Return [X, Y] of the center of cell containing provided text 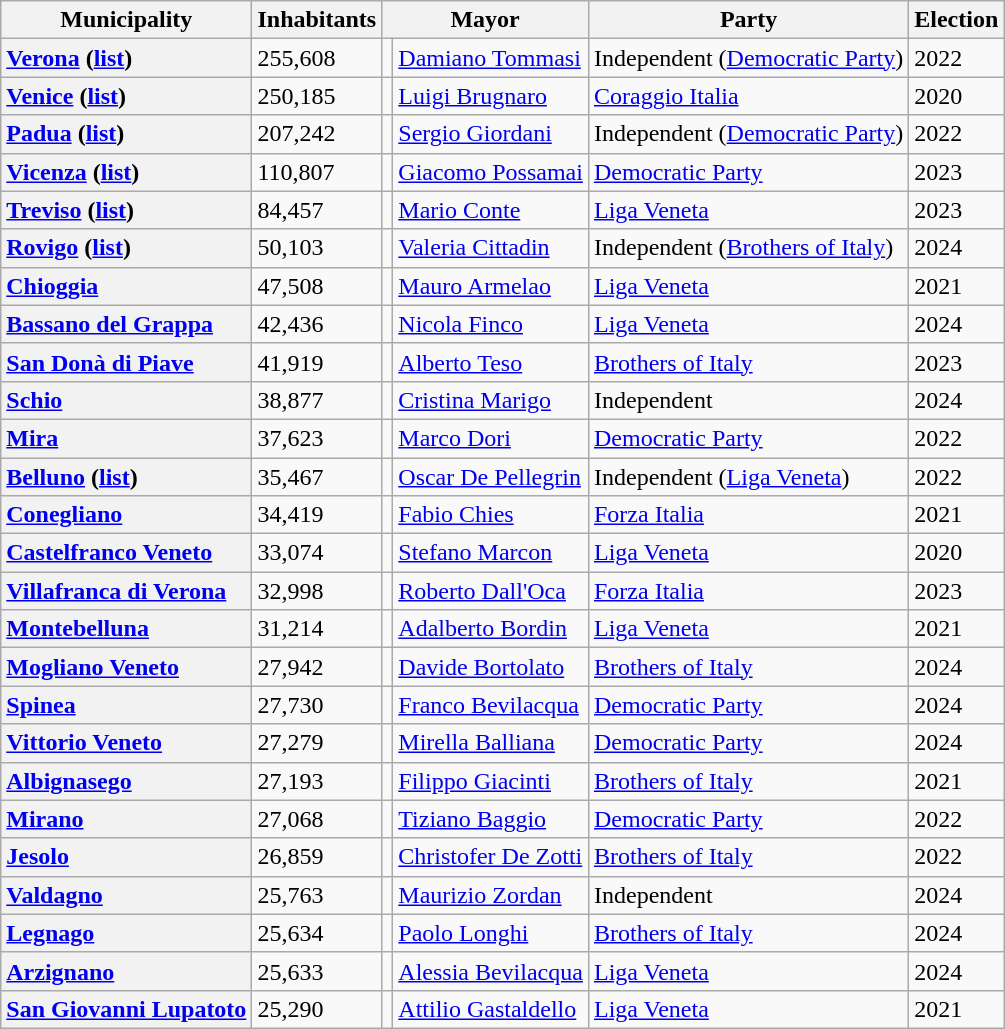
San Donà di Piave [126, 362]
Oscar De Pellegrin [491, 477]
Montebelluna [126, 629]
Election [956, 20]
Adalberto Bordin [491, 629]
34,419 [317, 515]
25,633 [317, 971]
27,730 [317, 705]
42,436 [317, 324]
33,074 [317, 553]
Cristina Marigo [491, 400]
San Giovanni Lupatoto [126, 1009]
27,942 [317, 667]
Verona (list) [126, 58]
Municipality [126, 20]
Mauro Armelao [491, 286]
Alberto Teso [491, 362]
Mayor [486, 20]
Giacomo Possamai [491, 172]
Alessia Bevilacqua [491, 971]
Stefano Marcon [491, 553]
Mira [126, 438]
Belluno (list) [126, 477]
Mirella Balliana [491, 743]
Filippo Giacinti [491, 781]
Independent (Liga Veneta) [748, 477]
Albignasego [126, 781]
Nicola Finco [491, 324]
Castelfranco Veneto [126, 553]
207,242 [317, 134]
Padua (list) [126, 134]
255,608 [317, 58]
Davide Bortolato [491, 667]
Spinea [126, 705]
Marco Dori [491, 438]
50,103 [317, 248]
Tiziano Baggio [491, 819]
Valeria Cittadin [491, 248]
25,290 [317, 1009]
25,634 [317, 933]
27,193 [317, 781]
Party [748, 20]
Paolo Longhi [491, 933]
84,457 [317, 210]
26,859 [317, 857]
35,467 [317, 477]
Jesolo [126, 857]
Rovigo (list) [126, 248]
Arzignano [126, 971]
Mario Conte [491, 210]
110,807 [317, 172]
37,623 [317, 438]
Independent (Brothers of Italy) [748, 248]
Roberto Dall'Oca [491, 591]
Legnago [126, 933]
Venice (list) [126, 96]
Damiano Tommasi [491, 58]
Valdagno [126, 895]
Christofer De Zotti [491, 857]
47,508 [317, 286]
Franco Bevilacqua [491, 705]
38,877 [317, 400]
27,068 [317, 819]
27,279 [317, 743]
Mirano [126, 819]
32,998 [317, 591]
Luigi Brugnaro [491, 96]
Coraggio Italia [748, 96]
Chioggia [126, 286]
Maurizio Zordan [491, 895]
Fabio Chies [491, 515]
25,763 [317, 895]
Inhabitants [317, 20]
Vittorio Veneto [126, 743]
Sergio Giordani [491, 134]
250,185 [317, 96]
Bassano del Grappa [126, 324]
31,214 [317, 629]
Attilio Gastaldello [491, 1009]
Conegliano [126, 515]
Treviso (list) [126, 210]
Villafranca di Verona [126, 591]
Schio [126, 400]
Vicenza (list) [126, 172]
41,919 [317, 362]
Mogliano Veneto [126, 667]
